Search for the cell housing the specified text and yield its (X, Y) center coordinate. 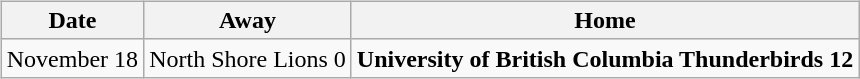
North Shore Lions 0 (248, 58)
Date (72, 20)
Away (248, 20)
University of British Columbia Thunderbirds 12 (604, 58)
Home (604, 20)
November 18 (72, 58)
